Detect which cell encompasses the target text, then output its (x, y) center coordinate. 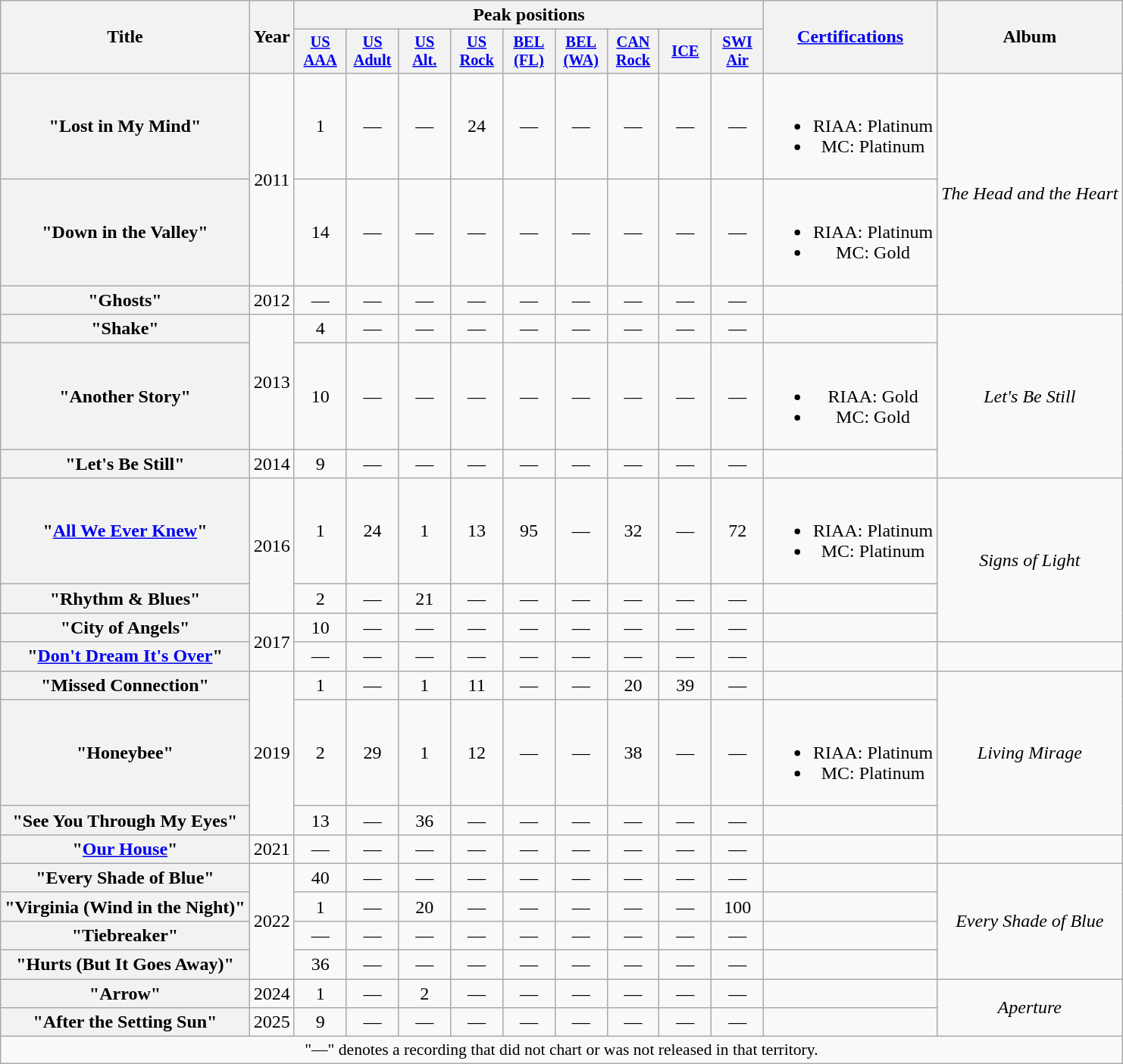
2013 (271, 382)
USAlt. (424, 52)
2022 (271, 921)
"Virginia (Wind in the Night)" (125, 906)
USAAA (320, 52)
11 (477, 685)
"Another Story" (125, 396)
"See You Through My Eyes" (125, 820)
"Tiebreaker" (125, 935)
2016 (271, 546)
SWIAir (738, 52)
CANRock (633, 52)
Peak positions (529, 15)
ICE (685, 52)
"Ghosts" (125, 300)
95 (529, 531)
2024 (271, 994)
21 (424, 599)
"All We Ever Knew" (125, 531)
12 (477, 753)
"Honeybee" (125, 753)
2014 (271, 464)
72 (738, 531)
"Shake" (125, 329)
"Missed Connection" (125, 685)
"Down in the Valley" (125, 233)
"Hurts (But It Goes Away)" (125, 965)
14 (320, 233)
2011 (271, 179)
The Head and the Heart (1030, 193)
"City of Angels" (125, 627)
RIAA: PlatinumMC: Gold (850, 233)
29 (373, 753)
"Arrow" (125, 994)
Title (125, 37)
Aperture (1030, 1008)
"Don't Dream It's Over" (125, 656)
Let's Be Still (1030, 396)
Signs of Light (1030, 560)
2025 (271, 1022)
"Lost in My Mind" (125, 126)
BEL(FL) (529, 52)
"Rhythm & Blues" (125, 599)
2019 (271, 753)
"Every Shade of Blue" (125, 878)
US Adult (373, 52)
Living Mirage (1030, 753)
2017 (271, 642)
Every Shade of Blue (1030, 921)
Album (1030, 37)
BEL(WA) (580, 52)
"Let's Be Still" (125, 464)
"After the Setting Sun" (125, 1022)
4 (320, 329)
"—" denotes a recording that did not chart or was not released in that territory. (561, 1050)
Certifications (850, 37)
40 (320, 878)
38 (633, 753)
"Our House" (125, 849)
39 (685, 685)
RIAA: GoldMC: Gold (850, 396)
2021 (271, 849)
USRock (477, 52)
100 (738, 906)
2012 (271, 300)
32 (633, 531)
Year (271, 37)
